Determine the (x, y) coordinate at the center of the cell enclosing the given text.  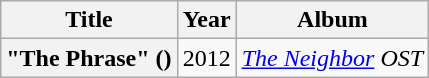
Year (206, 20)
Album (332, 20)
Title (89, 20)
The Neighbor OST (332, 58)
"The Phrase" () (89, 58)
2012 (206, 58)
